Detect which cell encompasses the target text, then output its [X, Y] center coordinate. 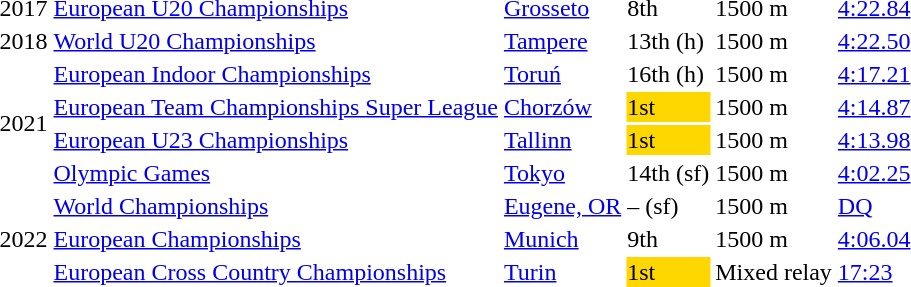
Turin [562, 272]
Munich [562, 239]
Tampere [562, 41]
Mixed relay [774, 272]
European Indoor Championships [276, 74]
– (sf) [668, 206]
Toruń [562, 74]
Tallinn [562, 140]
Chorzów [562, 107]
European Cross Country Championships [276, 272]
European Championships [276, 239]
14th (sf) [668, 173]
Olympic Games [276, 173]
13th (h) [668, 41]
European U23 Championships [276, 140]
World U20 Championships [276, 41]
European Team Championships Super League [276, 107]
16th (h) [668, 74]
9th [668, 239]
Eugene, OR [562, 206]
Tokyo [562, 173]
World Championships [276, 206]
